Scan for the cell matching the given text and deliver its [X, Y] coordinate at center. 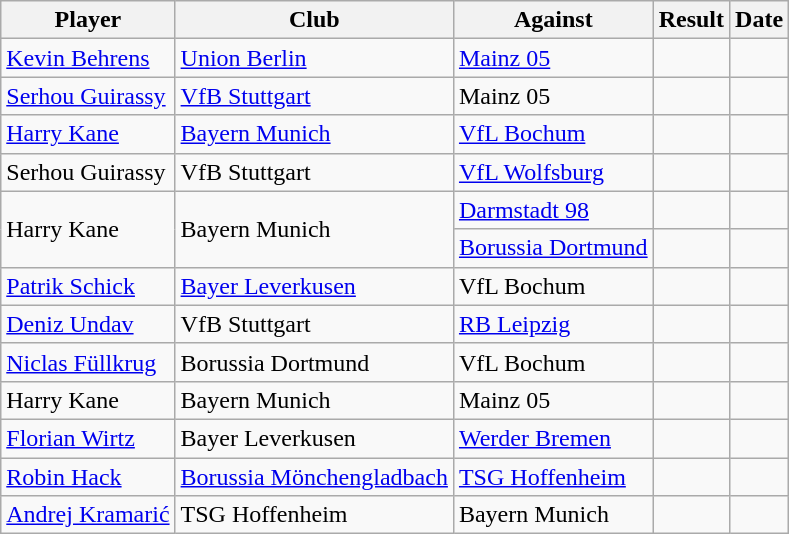
Andrej Kramarić [88, 515]
Niclas Füllkrug [88, 362]
Robin Hack [88, 477]
VfL Wolfsburg [553, 172]
Florian Wirtz [88, 438]
Club [314, 20]
Werder Bremen [553, 438]
Borussia Mönchengladbach [314, 477]
Against [553, 20]
Player [88, 20]
Union Berlin [314, 58]
Kevin Behrens [88, 58]
Date [760, 20]
Deniz Undav [88, 324]
Result [691, 20]
Patrik Schick [88, 286]
RB Leipzig [553, 324]
Darmstadt 98 [553, 210]
